Return the [X, Y] coordinate for the center point of the cell that contains the specified text.  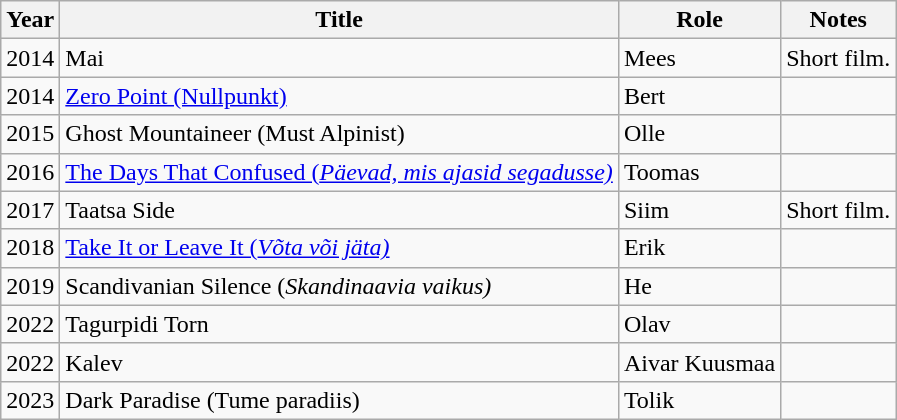
Tagurpidi Torn [340, 324]
Title [340, 20]
Taatsa Side [340, 210]
Olav [699, 324]
2018 [30, 248]
Year [30, 20]
2015 [30, 134]
Mai [340, 58]
Role [699, 20]
Zero Point (Nullpunkt) [340, 96]
Erik [699, 248]
Olle [699, 134]
Mees [699, 58]
Siim [699, 210]
He [699, 286]
Kalev [340, 362]
The Days That Confused (Päevad, mis ajasid segadusse) [340, 172]
Notes [838, 20]
Tolik [699, 400]
Aivar Kuusmaa [699, 362]
2019 [30, 286]
Toomas [699, 172]
2023 [30, 400]
Ghost Mountaineer (Must Alpinist) [340, 134]
Bert [699, 96]
Take It or Leave It (Võta või jäta) [340, 248]
Dark Paradise (Tume paradiis) [340, 400]
2017 [30, 210]
2016 [30, 172]
Scandivanian Silence (Skandinaavia vaikus) [340, 286]
